Capture the cell that displays the provided text and extract its [x, y] central coordinate. 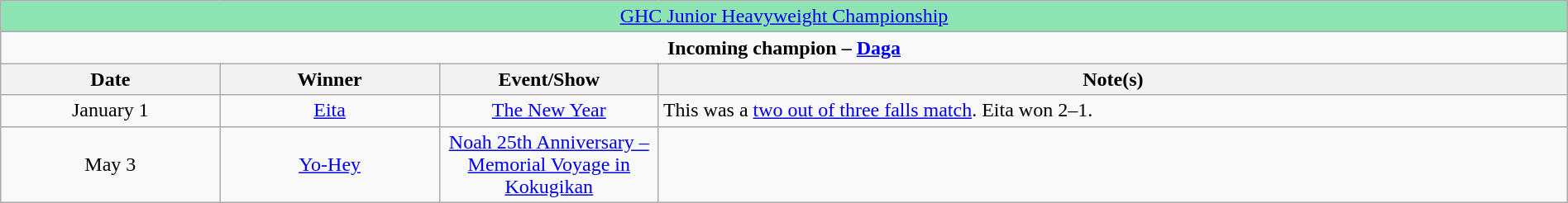
Date [111, 79]
The New Year [549, 111]
Yo-Hey [329, 164]
Eita [329, 111]
Incoming champion – Daga [784, 48]
Event/Show [549, 79]
This was a two out of three falls match. Eita won 2–1. [1113, 111]
Noah 25th Anniversary – Memorial Voyage in Kokugikan [549, 164]
Winner [329, 79]
GHC Junior Heavyweight Championship [784, 17]
January 1 [111, 111]
May 3 [111, 164]
Note(s) [1113, 79]
